Output the (X, Y) coordinate of the center of the cell containing the given text.  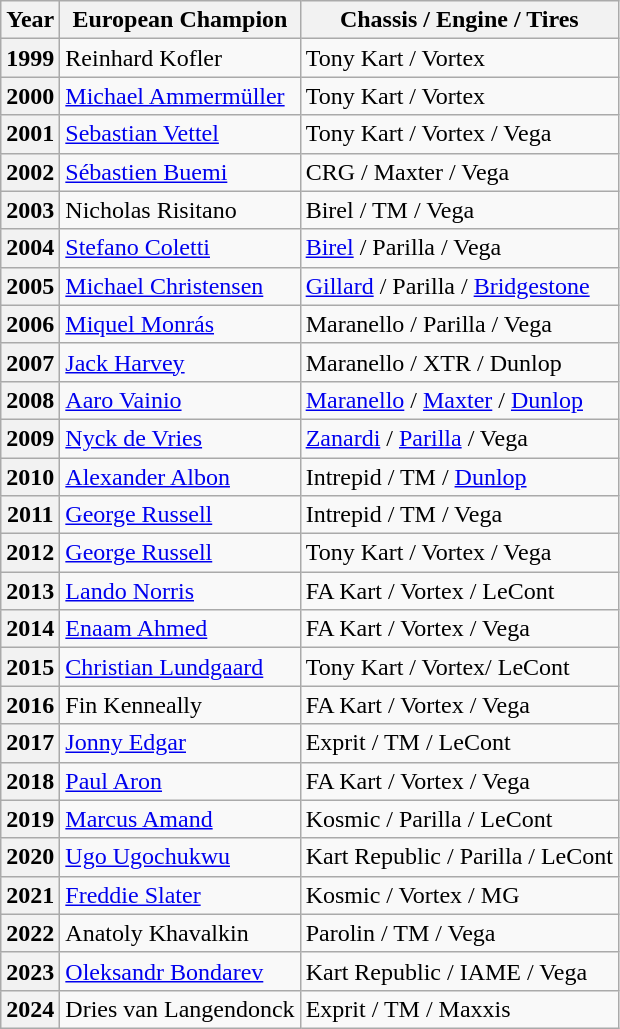
2016 (30, 705)
Maranello / Parilla / Vega (459, 324)
2002 (30, 172)
2007 (30, 362)
Jonny Edgar (180, 743)
2021 (30, 895)
Michael Ammermüller (180, 96)
European Champion (180, 20)
Maranello / XTR / Dunlop (459, 362)
Aaro Vainio (180, 400)
2004 (30, 248)
CRG / Maxter / Vega (459, 172)
FA Kart / Vortex / LeCont (459, 591)
Tony Kart / Vortex/ LeCont (459, 667)
2003 (30, 210)
Marcus Amand (180, 819)
Miquel Monrás (180, 324)
Intrepid / TM / Vega (459, 515)
Anatoly Khavalkin (180, 933)
Michael Christensen (180, 286)
1999 (30, 58)
Kosmic / Vortex / MG (459, 895)
2023 (30, 971)
2022 (30, 933)
2024 (30, 1009)
2017 (30, 743)
Exprit / TM / LeCont (459, 743)
Parolin / TM / Vega (459, 933)
Dries van Langendonck (180, 1009)
Ugo Ugochukwu (180, 857)
Birel / Parilla / Vega (459, 248)
Lando Norris (180, 591)
Kart Republic / IAME / Vega (459, 971)
2013 (30, 591)
Exprit / TM / Maxxis (459, 1009)
2009 (30, 438)
2005 (30, 286)
2010 (30, 477)
2011 (30, 515)
Kosmic / Parilla / LeCont (459, 819)
2014 (30, 629)
Maranello / Maxter / Dunlop (459, 400)
Oleksandr Bondarev (180, 971)
Nicholas Risitano (180, 210)
Paul Aron (180, 781)
2020 (30, 857)
Alexander Albon (180, 477)
2001 (30, 134)
2015 (30, 667)
Year (30, 20)
Freddie Slater (180, 895)
Sebastian Vettel (180, 134)
Kart Republic / Parilla / LeCont (459, 857)
2012 (30, 553)
Gillard / Parilla / Bridgestone (459, 286)
Sébastien Buemi (180, 172)
Jack Harvey (180, 362)
Enaam Ahmed (180, 629)
Birel / TM / Vega (459, 210)
2018 (30, 781)
2006 (30, 324)
Intrepid / TM / Dunlop (459, 477)
2000 (30, 96)
2008 (30, 400)
Stefano Coletti (180, 248)
Zanardi / Parilla / Vega (459, 438)
2019 (30, 819)
Chassis / Engine / Tires (459, 20)
Reinhard Kofler (180, 58)
Nyck de Vries (180, 438)
Fin Kenneally (180, 705)
Christian Lundgaard (180, 667)
